Detect which cell encompasses the target text, then output its (X, Y) center coordinate. 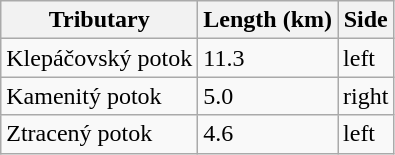
Kamenitý potok (100, 96)
11.3 (268, 58)
Ztracený potok (100, 134)
5.0 (268, 96)
Klepáčovský potok (100, 58)
4.6 (268, 134)
Side (366, 20)
right (366, 96)
Tributary (100, 20)
Length (km) (268, 20)
